Return (X, Y) of the center of cell containing provided text 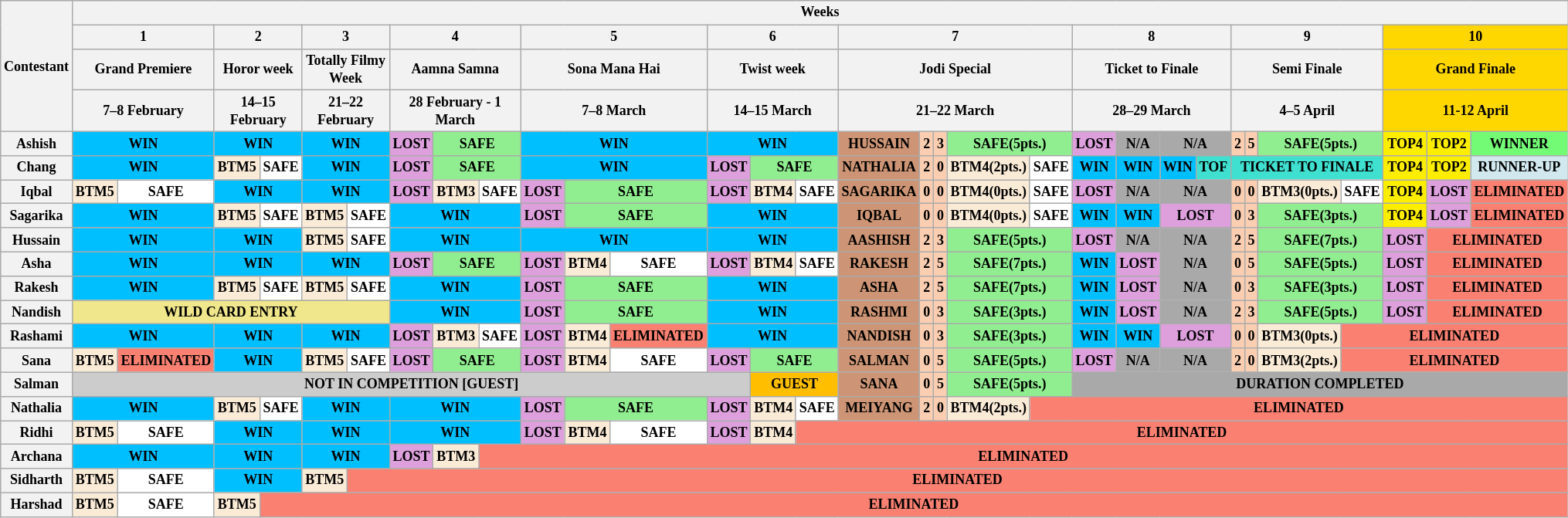
NOT IN COMPETITION [GUEST] (411, 384)
BTM3(2pts.) (1299, 360)
SANA (879, 384)
RUNNER-UP (1519, 168)
21–22 March (955, 111)
Rashami (37, 337)
Sana (37, 360)
NANDISH (879, 337)
WILD CARD ENTRY (230, 312)
Ridhi (37, 432)
7–8 February (143, 111)
SAGARIKA (879, 191)
Harshad (37, 505)
7–8 March (613, 111)
9 (1307, 37)
6 (772, 37)
RASHMI (879, 312)
HUSSAIN (879, 144)
Ticket to Finale (1151, 69)
Semi Finale (1307, 69)
Chang (37, 168)
Grand Premiere (143, 69)
IQBAL (879, 216)
Totally Filmy Week (346, 69)
DURATION COMPLETED (1319, 384)
7 (955, 37)
RAKESH (879, 264)
TICKET TO FINALE (1307, 168)
Ashish (37, 144)
Asha (37, 264)
ASHA (879, 287)
8 (1151, 37)
Sidharth (37, 480)
Archana (37, 457)
14–15 March (772, 111)
Rakesh (37, 287)
Sona Mana Hai (613, 69)
NATHALIA (879, 168)
Contestant (37, 66)
11-12 April (1475, 111)
Nandish (37, 312)
Grand Finale (1475, 69)
1 (143, 37)
10 (1475, 37)
Twist week (772, 69)
Salman (37, 384)
4 (455, 37)
14–15 February (258, 111)
WINNER (1519, 144)
21–22 February (346, 111)
4–5 April (1307, 111)
Hussain (37, 239)
Horor week (258, 69)
28 February - 1 March (455, 111)
Jodi Special (955, 69)
TOF (1213, 168)
GUEST (794, 384)
Aamna Samna (455, 69)
Sagarika (37, 216)
MEIYANG (879, 408)
Weeks (820, 12)
Iqbal (37, 191)
28–29 March (1151, 111)
Nathalia (37, 408)
AASHISH (879, 239)
SALMAN (879, 360)
